For the text-containing cell, return its midpoint in [X, Y] coordinate format. 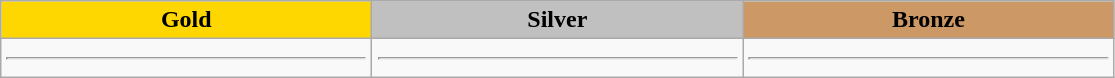
Bronze [928, 20]
Silver [558, 20]
Gold [186, 20]
